Provide the (x, y) coordinate of the cell's center where the given text is located.  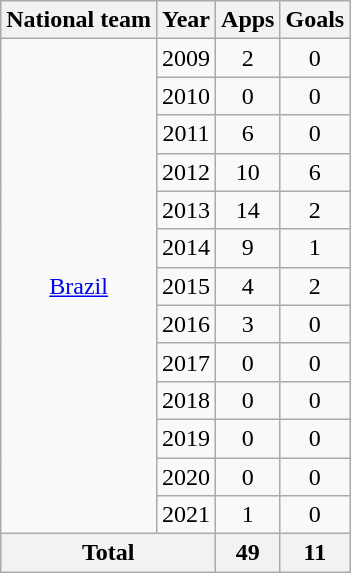
49 (248, 553)
2018 (186, 400)
9 (248, 248)
2017 (186, 362)
Year (186, 20)
2020 (186, 477)
Total (108, 553)
2013 (186, 210)
2015 (186, 286)
2016 (186, 324)
10 (248, 172)
4 (248, 286)
2011 (186, 134)
3 (248, 324)
2012 (186, 172)
2014 (186, 248)
2021 (186, 515)
14 (248, 210)
2009 (186, 58)
2010 (186, 96)
Goals (315, 20)
National team (79, 20)
2019 (186, 438)
11 (315, 553)
Brazil (79, 286)
Apps (248, 20)
